Find where the given text appears and provide that cell's center as (X, Y) coordinate. 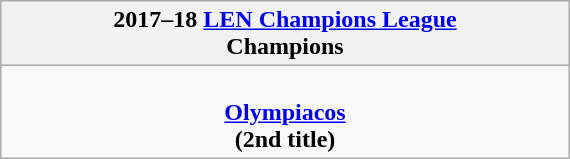
Olympiacos(2nd title) (284, 112)
2017–18 LEN Champions LeagueChampions (284, 34)
